Detect which cell encompasses the target text, then output its (x, y) center coordinate. 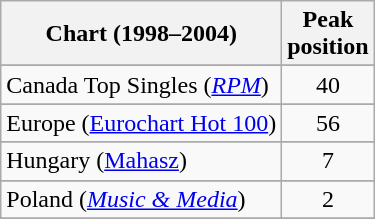
Peakposition (328, 34)
7 (328, 161)
Europe (Eurochart Hot 100) (142, 123)
Canada Top Singles (RPM) (142, 85)
56 (328, 123)
Hungary (Mahasz) (142, 161)
2 (328, 199)
Chart (1998–2004) (142, 34)
40 (328, 85)
Poland (Music & Media) (142, 199)
